Provide the (X, Y) coordinate of the cell's center where the given text is located.  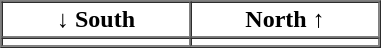
North ↑ (284, 20)
↓ South (96, 20)
